Return [x, y] of the center of cell containing provided text 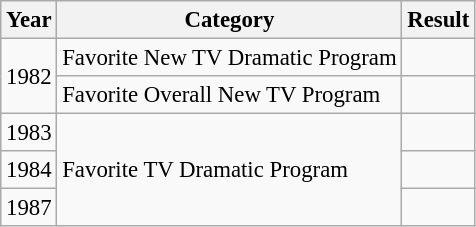
Favorite Overall New TV Program [230, 95]
Favorite TV Dramatic Program [230, 170]
Year [29, 20]
1983 [29, 133]
1984 [29, 170]
Result [438, 20]
Favorite New TV Dramatic Program [230, 58]
Category [230, 20]
1987 [29, 208]
1982 [29, 76]
